Identify which cell holds the provided text, then report its (X, Y) central coordinate. 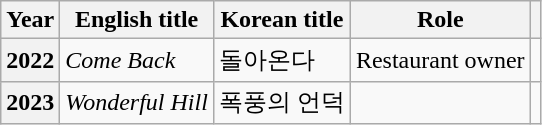
Year (30, 20)
2022 (30, 60)
Wonderful Hill (137, 102)
돌아온다 (282, 60)
Restaurant owner (440, 60)
Korean title (282, 20)
2023 (30, 102)
Role (440, 20)
폭풍의 언덕 (282, 102)
English title (137, 20)
Come Back (137, 60)
